Find where the given text appears and provide that cell's center as (X, Y) coordinate. 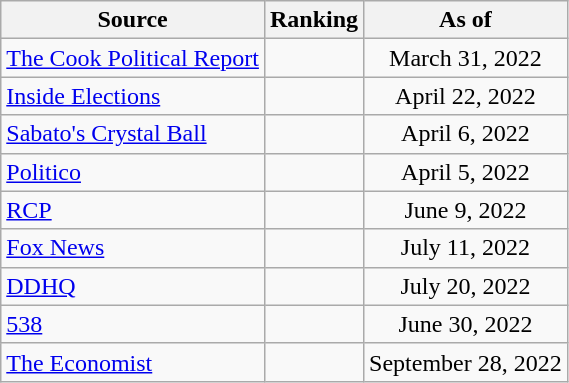
Fox News (133, 248)
538 (133, 324)
July 20, 2022 (466, 286)
Ranking (314, 20)
June 30, 2022 (466, 324)
RCP (133, 210)
July 11, 2022 (466, 248)
April 5, 2022 (466, 172)
The Cook Political Report (133, 58)
April 6, 2022 (466, 134)
March 31, 2022 (466, 58)
Inside Elections (133, 96)
Source (133, 20)
Sabato's Crystal Ball (133, 134)
DDHQ (133, 286)
June 9, 2022 (466, 210)
Politico (133, 172)
September 28, 2022 (466, 362)
As of (466, 20)
The Economist (133, 362)
April 22, 2022 (466, 96)
